For the text-containing cell, return its midpoint in [X, Y] coordinate format. 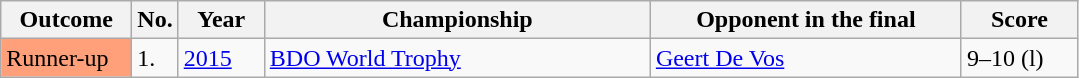
2015 [221, 58]
1. [155, 58]
BDO World Trophy [457, 58]
9–10 (l) [1019, 58]
Year [221, 20]
Geert De Vos [806, 58]
Score [1019, 20]
Opponent in the final [806, 20]
Runner-up [66, 58]
No. [155, 20]
Outcome [66, 20]
Championship [457, 20]
